Return (x, y) of the center of cell containing provided text 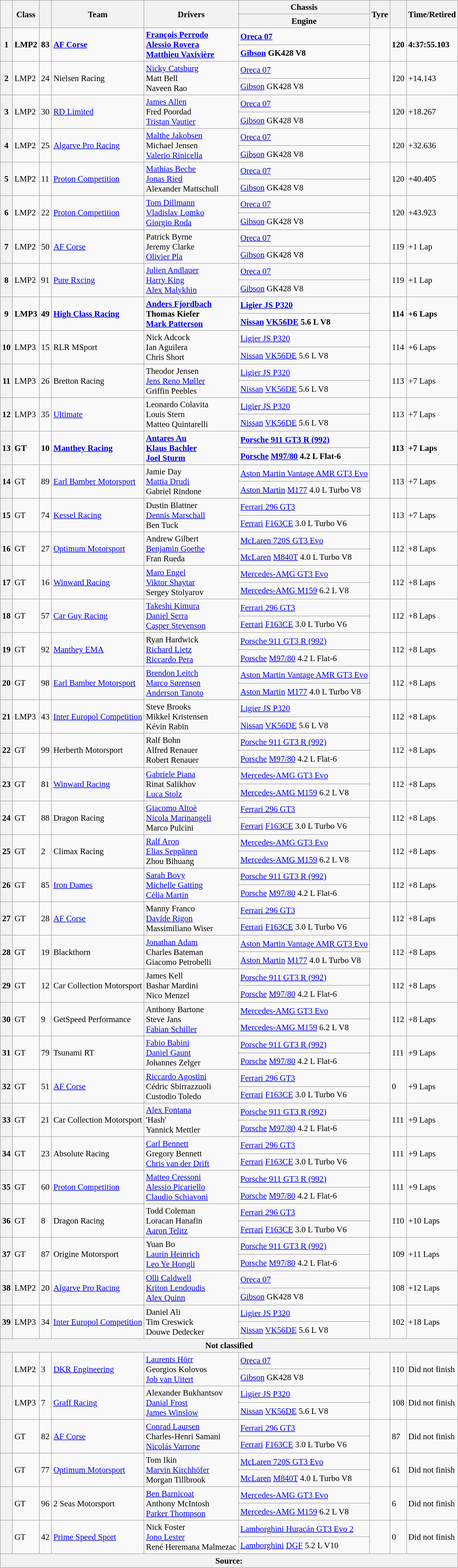
33 (7, 1120)
Laurents Hörr Georgios Kolovos Job van Uitert (191, 1369)
Iron Dames (98, 885)
96 (46, 1503)
Gabriele Piana Rinat Salikhov Luca Stolz (191, 784)
Not classified (229, 1345)
32 (7, 1087)
14 (7, 482)
18 (7, 616)
51 (46, 1087)
Ben Barnicoat Anthony McIntosh Parker Thompson (191, 1503)
Takeshi Kimura Daniel Serra Casper Stevenson (191, 616)
Pure Rxcing (98, 280)
89 (46, 482)
Yuan Bo Laurin Heinrich Leo Ye Hongli (191, 1255)
Kessel Racing (98, 515)
Manthey EMA (98, 650)
+12 Laps (432, 1288)
98 (46, 683)
Maro Engel Viktor Shaytar Sergey Stolyarov (191, 583)
Alexander Bukhantsov Danial Frost James Winslow (191, 1403)
Graff Racing (98, 1403)
High Class Racing (98, 314)
4 (7, 146)
Nielsen Racing (98, 79)
Tyre (379, 14)
Theodor Jensen Jens Reno Møller Griffin Peebles (191, 381)
61 (399, 1470)
102 (399, 1322)
5 (7, 179)
74 (46, 515)
Tom Dillmann Vladislav Lomko Giorgio Roda (191, 213)
37 (7, 1255)
Prime Speed Sport (98, 1537)
GetSpeed Performance (98, 1019)
39 (7, 1322)
Car Guy Racing (98, 616)
Riccardo Agostini Cédric Sbirrazzuoli Custodio Toledo (191, 1087)
Nicky Catsburg Matt Bell Naveen Rao (191, 79)
Julien Andlauer Harry King Alex Malykhin (191, 280)
Lamborghini Huracán GT3 Evo 2 (304, 1529)
83 (46, 45)
36 (7, 1221)
Malthe Jakobsen Michael Jensen Valerio Rinicella (191, 146)
Origine Motorsport (98, 1255)
Steve Brooks Mikkel Kristensen Kévin Rabin (191, 717)
77 (46, 1470)
60 (46, 1187)
Lamborghini DGF 5.2 L V10 (304, 1546)
Ralf Bohn Alfred Renauer Robert Renauer (191, 751)
Source: (229, 1561)
Team (98, 14)
James Kell Bashar Mardini Nico Menzel (191, 986)
79 (46, 1053)
Giacomo Altoè Nicola Marinangeli Marco Pulcini (191, 818)
Drivers (191, 14)
+14.143 (432, 79)
17 (7, 583)
RD Limited (98, 112)
Class (26, 14)
109 (399, 1255)
85 (46, 885)
+40.405 (432, 179)
Daniel Ali Tim Creswick Douwe Dedecker (191, 1322)
91 (46, 280)
82 (46, 1436)
Ultimate (98, 415)
François Perrodo Alessio Rovera Matthieu Vaxivière (191, 45)
Todd Coleman Loracan Hanafin Aaron Telitz (191, 1221)
Andrew Gilbert Benjamin Goethe Fran Rueda (191, 549)
43 (46, 717)
92 (46, 650)
81 (46, 784)
James Allen Fred Poordad Tristan Vautier (191, 112)
Dustin Blattner Dennis Marschall Ben Tuck (191, 515)
50 (46, 247)
Herberth Motorsport (98, 751)
Time/Retired (432, 14)
13 (7, 448)
99 (46, 751)
Matteo Cressoni Alessio Picariello Claudio Schiavoni (191, 1187)
+11 Laps (432, 1255)
2 Seas Motorsport (98, 1503)
Chassis (304, 7)
49 (46, 314)
Engine (304, 21)
+18.267 (432, 112)
+43.923 (432, 213)
Antares Au Klaus Bachler Joel Sturm (191, 448)
Mathias Beche Jonas Ried Alexander Mattschull (191, 179)
Ryan Hardwick Richard Lietz Riccardo Pera (191, 650)
Tom Ikin Marvin Kirchhöfer Morgan Tillbrook (191, 1470)
Tsunami RT (98, 1053)
57 (46, 616)
+32.636 (432, 146)
Leonardo Colavita Louis Stern Matteo Quintarelli (191, 415)
29 (7, 986)
Jamie Day Mattia Drudi Gabriel Rindone (191, 482)
+18 Laps (432, 1322)
4:37:55.103 (432, 45)
Blackthorn (98, 952)
Fabio Babini Daniel Gaunt Johannes Zelger (191, 1053)
Alex Fontana 'Hash' Yannick Mettler (191, 1120)
31 (7, 1053)
RLR MSport (98, 347)
88 (46, 818)
42 (46, 1537)
Nick Adcock Ian Aguilera Chris Short (191, 347)
Ralf Aron Elias Seppänen Zhou Bihuang (191, 851)
Conrad Laursen Charles-Henri Samani Nicolás Varrone (191, 1436)
DKR Engineering (98, 1369)
Climax Racing (98, 851)
Manthey Racing (98, 448)
Manny Franco Davide Rigon Massimiliano Wiser (191, 919)
+10 Laps (432, 1221)
Nick Foster Jono Lester René Heremana Malmezac (191, 1537)
Brendon Leitch Marco Sørensen Anderson Tanoto (191, 683)
Bretton Racing (98, 381)
Carl Bennett Gregory Bennett Chris van der Drift (191, 1154)
Sarah Bovy Michelle Gatting Célia Martin (191, 885)
Olli Caldwell Kriton Lendoudis Alex Quinn (191, 1288)
Absolute Racing (98, 1154)
Anders Fjordbach Thomas Kiefer Mark Patterson (191, 314)
Patrick Byrne Jeremy Clarke Olivier Pla (191, 247)
38 (7, 1288)
Anthony Bartone Steve Jans Fabian Schiller (191, 1019)
Jonathan Adam Charles Bateman Giacomo Petrobelli (191, 952)
1 (7, 45)
